Determine the [x, y] coordinate at the center of the cell enclosing the given text.  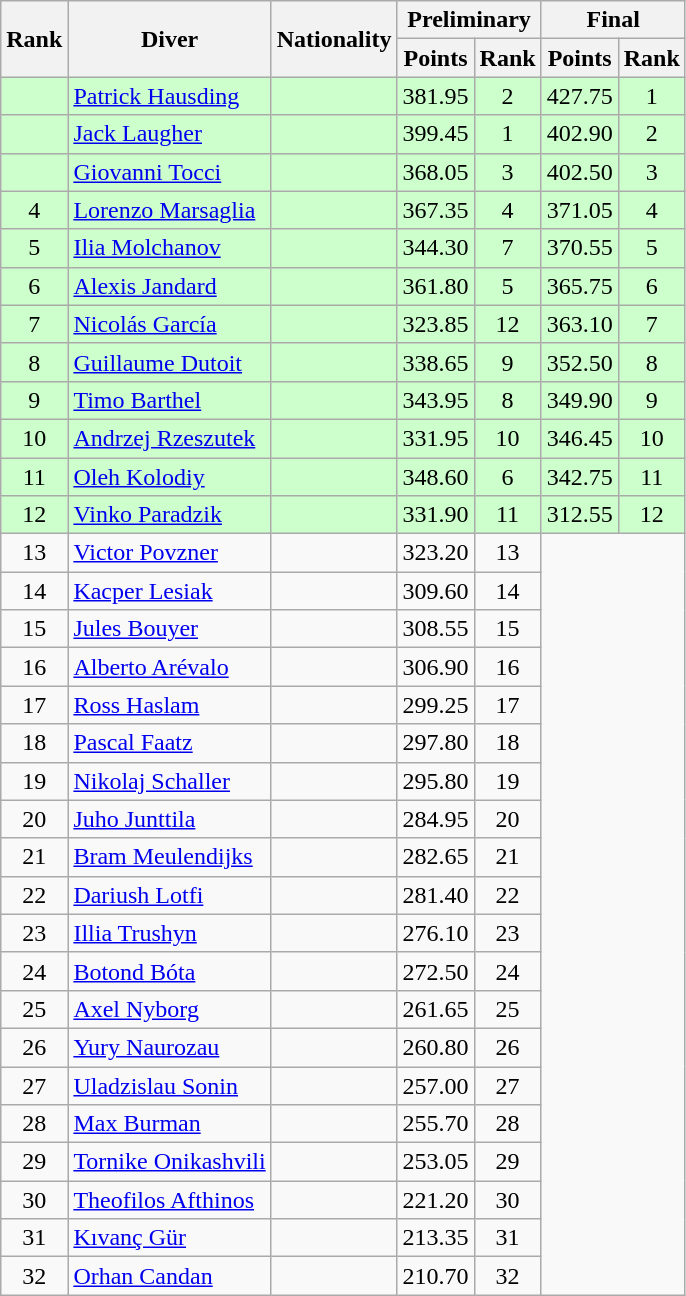
365.75 [580, 286]
253.05 [436, 1162]
Pascal Faatz [170, 743]
Guillaume Dutoit [170, 362]
299.25 [436, 705]
427.75 [580, 96]
331.90 [436, 515]
Giovanni Tocci [170, 172]
361.80 [436, 286]
Illia Trushyn [170, 933]
Alexis Jandard [170, 286]
Jules Bouyer [170, 629]
276.10 [436, 933]
Diver [170, 39]
261.65 [436, 1009]
295.80 [436, 781]
Nationality [334, 39]
331.95 [436, 438]
Jack Laugher [170, 134]
Theofilos Afthinos [170, 1200]
323.20 [436, 553]
371.05 [580, 210]
Patrick Hausding [170, 96]
Vinko Paradzik [170, 515]
Kacper Lesiak [170, 591]
Nicolás García [170, 324]
352.50 [580, 362]
Botond Bóta [170, 971]
Alberto Arévalo [170, 667]
Nikolaj Schaller [170, 781]
Tornike Onikashvili [170, 1162]
363.10 [580, 324]
Axel Nyborg [170, 1009]
381.95 [436, 96]
399.45 [436, 134]
255.70 [436, 1124]
402.50 [580, 172]
Ilia Molchanov [170, 248]
297.80 [436, 743]
370.55 [580, 248]
343.95 [436, 400]
308.55 [436, 629]
282.65 [436, 857]
349.90 [580, 400]
Yury Naurozau [170, 1047]
344.30 [436, 248]
Ross Haslam [170, 705]
368.05 [436, 172]
Dariush Lotfi [170, 895]
348.60 [436, 477]
309.60 [436, 591]
338.65 [436, 362]
312.55 [580, 515]
210.70 [436, 1276]
Max Burman [170, 1124]
272.50 [436, 971]
Oleh Kolodiy [170, 477]
Victor Povzner [170, 553]
402.90 [580, 134]
Orhan Candan [170, 1276]
Lorenzo Marsaglia [170, 210]
Timo Barthel [170, 400]
367.35 [436, 210]
260.80 [436, 1047]
221.20 [436, 1200]
Kıvanç Gür [170, 1238]
Andrzej Rzeszutek [170, 438]
Final [613, 20]
Bram Meulendijks [170, 857]
257.00 [436, 1085]
Uladzislau Sonin [170, 1085]
Juho Junttila [170, 819]
213.35 [436, 1238]
284.95 [436, 819]
306.90 [436, 667]
323.85 [436, 324]
Preliminary [469, 20]
342.75 [580, 477]
281.40 [436, 895]
346.45 [580, 438]
